From the cell containing the given text, extract its center point as [x, y] coordinate. 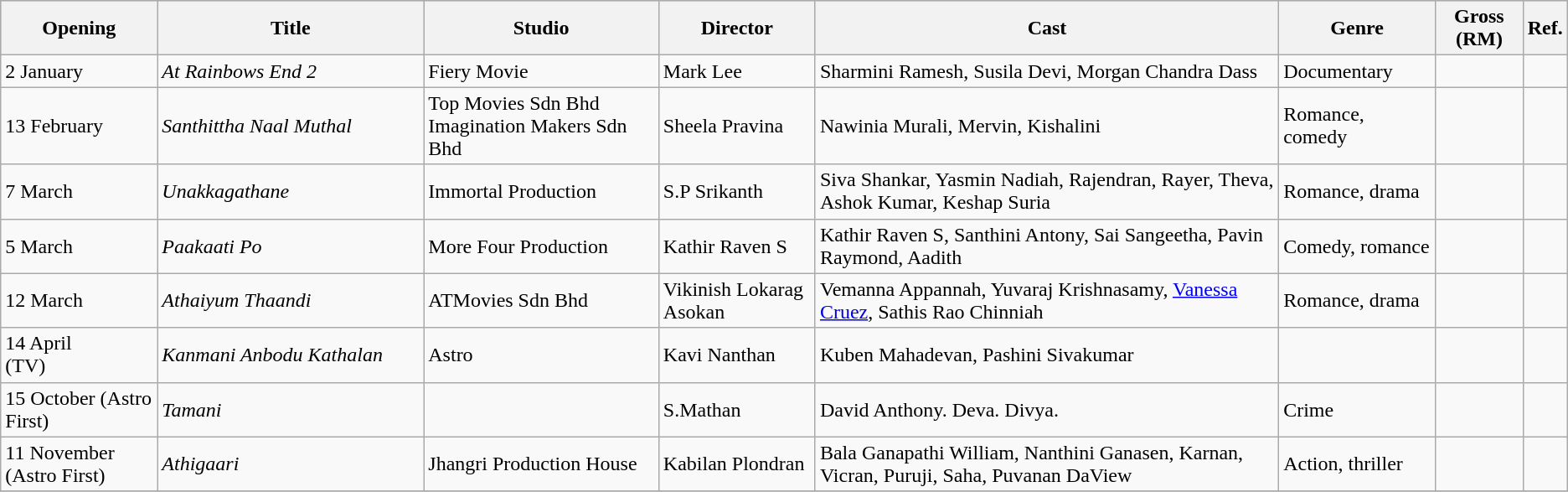
Nawinia Murali, Mervin, Kishalini [1047, 126]
7 March [79, 191]
S.P Srikanth [737, 191]
Immortal Production [541, 191]
Unakkagathane [291, 191]
Paakaati Po [291, 246]
Athaiyum Thaandi [291, 300]
S.Mathan [737, 409]
Sharmini Ramesh, Susila Devi, Morgan Chandra Dass [1047, 71]
13 February [79, 126]
More Four Production [541, 246]
2 January [79, 71]
Cast [1047, 28]
Crime [1357, 409]
Kathir Raven S [737, 246]
14 April(TV) [79, 355]
Mark Lee [737, 71]
Studio [541, 28]
Top Movies Sdn BhdImagination Makers Sdn Bhd [541, 126]
Opening [79, 28]
12 March [79, 300]
David Anthony. Deva. Divya. [1047, 409]
Vemanna Appannah, Yuvaraj Krishnasamy, Vanessa Cruez, Sathis Rao Chinniah [1047, 300]
Director [737, 28]
Kavi Nanthan [737, 355]
Jhangri Production House [541, 464]
Kathir Raven S, Santhini Antony, Sai Sangeetha, Pavin Raymond, Aadith [1047, 246]
Fiery Movie [541, 71]
Title [291, 28]
ATMovies Sdn Bhd [541, 300]
Genre [1357, 28]
Ref. [1545, 28]
Sheela Pravina [737, 126]
Santhittha Naal Muthal [291, 126]
Tamani [291, 409]
Documentary [1357, 71]
Vikinish Lokarag Asokan [737, 300]
Athigaari [291, 464]
Kuben Mahadevan, Pashini Sivakumar [1047, 355]
Kabilan Plondran [737, 464]
5 March [79, 246]
Kanmani Anbodu Kathalan [291, 355]
15 October (Astro First) [79, 409]
Comedy, romance [1357, 246]
Action, thriller [1357, 464]
Romance, comedy [1357, 126]
Astro [541, 355]
At Rainbows End 2 [291, 71]
11 November (Astro First) [79, 464]
Gross (RM) [1479, 28]
Siva Shankar, Yasmin Nadiah, Rajendran, Rayer, Theva, Ashok Kumar, Keshap Suria [1047, 191]
Bala Ganapathi William, Nanthini Ganasen, Karnan, Vicran, Puruji, Saha, Puvanan DaView [1047, 464]
